Search for the cell housing the specified text and yield its (x, y) center coordinate. 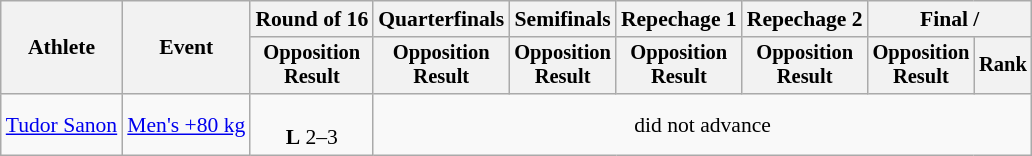
Semifinals (562, 19)
Repechage 2 (805, 19)
Round of 16 (312, 19)
Rank (1003, 66)
Repechage 1 (679, 19)
Tudor Sanon (62, 124)
Final / (950, 19)
Men's +80 kg (186, 124)
Athlete (62, 48)
did not advance (702, 124)
L 2–3 (312, 124)
Event (186, 48)
Quarterfinals (441, 19)
